Determine the [x, y] coordinate at the center of the cell enclosing the given text.  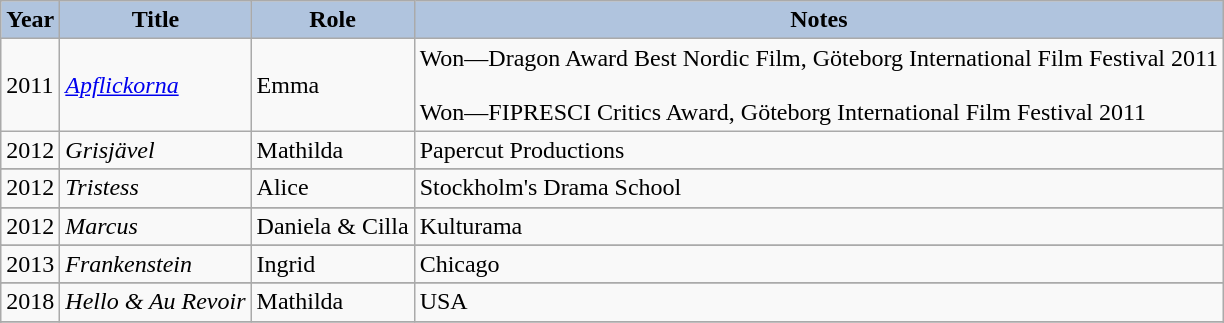
Alice [332, 188]
2011 [30, 85]
2013 [30, 264]
Grisjävel [156, 150]
Marcus [156, 226]
Tristess [156, 188]
Won—Dragon Award Best Nordic Film, Göteborg International Film Festival 2011Won—FIPRESCI Critics Award, Göteborg International Film Festival 2011 [819, 85]
Hello & Au Revoir [156, 302]
2018 [30, 302]
Title [156, 20]
Ingrid [332, 264]
Apflickorna [156, 85]
Frankenstein [156, 264]
Daniela & Cilla [332, 226]
Stockholm's Drama School [819, 188]
Emma [332, 85]
Papercut Productions [819, 150]
Kulturama [819, 226]
Year [30, 20]
Chicago [819, 264]
Role [332, 20]
USA [819, 302]
Notes [819, 20]
